Locate the cell with the specified text and output its (x, y) center coordinate. 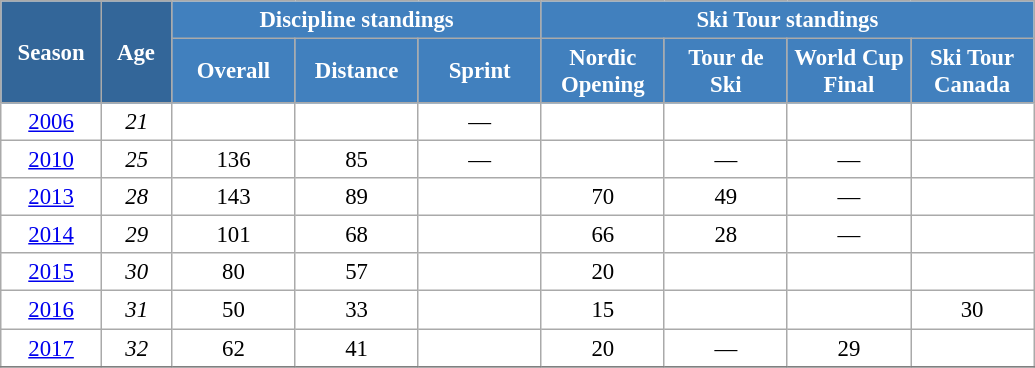
Distance (356, 72)
25 (136, 160)
15 (602, 310)
32 (136, 348)
2013 (52, 197)
2006 (52, 122)
50 (234, 310)
Discipline standings (356, 20)
41 (356, 348)
21 (136, 122)
Tour deSki (726, 72)
70 (602, 197)
Ski Tour standings (787, 20)
66 (602, 235)
101 (234, 235)
31 (136, 310)
89 (356, 197)
NordicOpening (602, 72)
2016 (52, 310)
80 (234, 273)
62 (234, 348)
2017 (52, 348)
World CupFinal (848, 72)
85 (356, 160)
Sprint (480, 72)
33 (356, 310)
2015 (52, 273)
57 (356, 273)
Age (136, 52)
2010 (52, 160)
143 (234, 197)
68 (356, 235)
49 (726, 197)
136 (234, 160)
Season (52, 52)
Ski TourCanada (972, 72)
2014 (52, 235)
Overall (234, 72)
